Detect which cell encompasses the target text, then output its (X, Y) center coordinate. 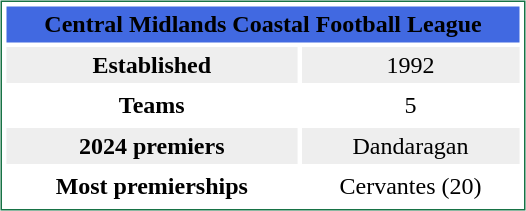
Dandaragan (410, 146)
Teams (151, 106)
2024 premiers (151, 146)
1992 (410, 65)
Most premierships (151, 186)
Central Midlands Coastal Football League (262, 24)
Established (151, 65)
5 (410, 106)
Cervantes (20) (410, 186)
